For the text-containing cell, return its midpoint in [X, Y] coordinate format. 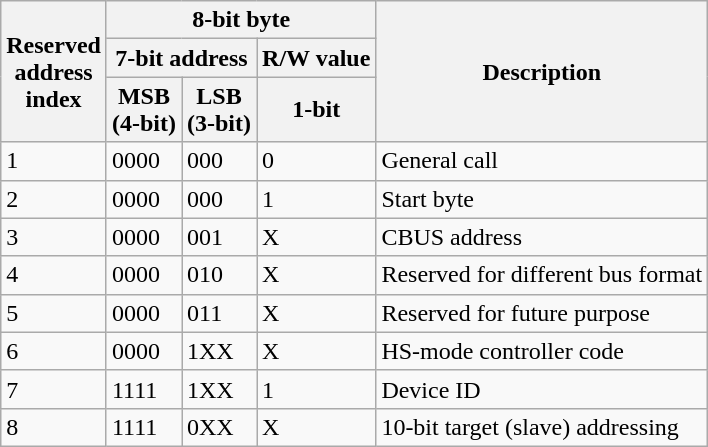
001 [220, 237]
0XX [220, 427]
LSB(3-bit) [220, 110]
CBUS address [542, 237]
Reserved for future purpose [542, 313]
Reserved for different bus format [542, 275]
011 [220, 313]
3 [54, 237]
010 [220, 275]
Start byte [542, 199]
4 [54, 275]
10-bit target (slave) addressing [542, 427]
5 [54, 313]
7 [54, 389]
6 [54, 351]
R/W value [316, 58]
0 [316, 161]
Reservedaddressindex [54, 72]
8-bit byte [240, 20]
Description [542, 72]
7-bit address [181, 58]
8 [54, 427]
General call [542, 161]
HS-mode controller code [542, 351]
1-bit [316, 110]
Device ID [542, 389]
MSB(4-bit) [144, 110]
2 [54, 199]
